Determine the [X, Y] coordinate at the center of the cell enclosing the given text.  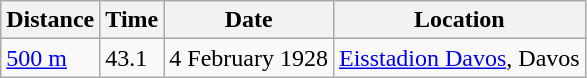
Date [249, 20]
43.1 [132, 58]
Eisstadion Davos, Davos [459, 58]
Location [459, 20]
500 m [50, 58]
4 February 1928 [249, 58]
Time [132, 20]
Distance [50, 20]
